Extract the [X, Y] coordinate from the center of the cell holding the provided text.  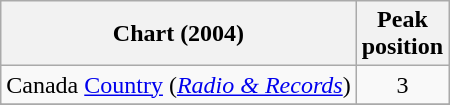
Peakposition [402, 34]
Chart (2004) [178, 34]
Canada Country (Radio & Records) [178, 85]
3 [402, 85]
